Detect which cell encompasses the target text, then output its [x, y] center coordinate. 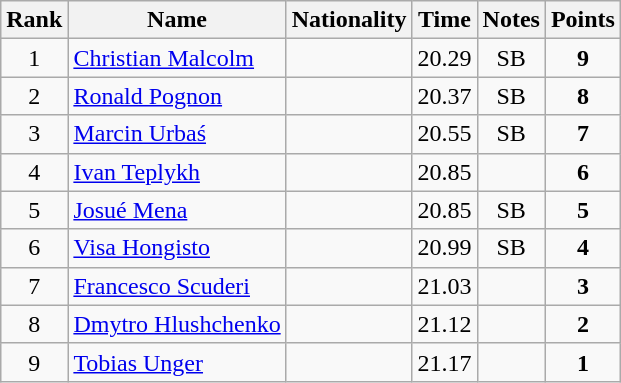
Marcin Urbaś [177, 134]
20.55 [444, 134]
Josué Mena [177, 210]
Name [177, 20]
Points [582, 20]
20.37 [444, 96]
Ronald Pognon [177, 96]
Notes [511, 20]
20.99 [444, 248]
21.17 [444, 362]
Visa Hongisto [177, 248]
21.03 [444, 286]
Nationality [349, 20]
Rank [34, 20]
Tobias Unger [177, 362]
Christian Malcolm [177, 58]
Dmytro Hlushchenko [177, 324]
Francesco Scuderi [177, 286]
Ivan Teplykh [177, 172]
Time [444, 20]
20.29 [444, 58]
21.12 [444, 324]
